Return the [X, Y] coordinate for the center point of the cell that contains the specified text.  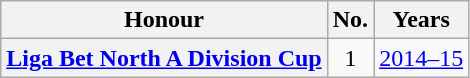
1 [350, 58]
2014–15 [422, 58]
No. [350, 20]
Honour [164, 20]
Years [422, 20]
Liga Bet North A Division Cup [164, 58]
